For the text-containing cell, return its midpoint in (X, Y) coordinate format. 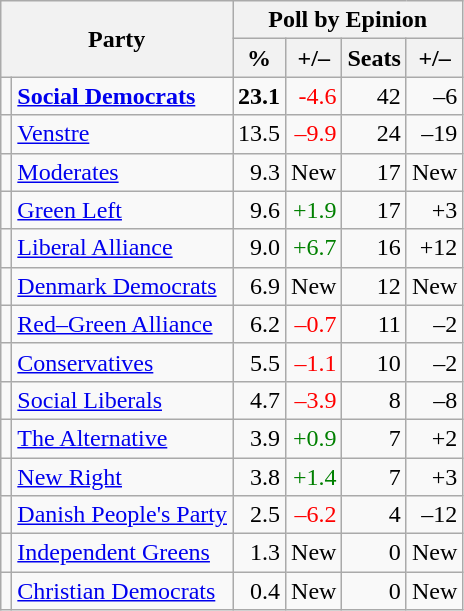
–1.1 (314, 362)
+1.9 (314, 210)
-4.6 (314, 96)
Danish People's Party (122, 515)
3.9 (260, 438)
Social Democrats (122, 96)
% (260, 58)
Moderates (122, 172)
–3.9 (314, 400)
Social Liberals (122, 400)
Denmark Democrats (122, 286)
11 (374, 324)
–19 (434, 134)
23.1 (260, 96)
6.9 (260, 286)
Seats (374, 58)
16 (374, 248)
13.5 (260, 134)
1.3 (260, 553)
–8 (434, 400)
3.8 (260, 477)
10 (374, 362)
24 (374, 134)
4.7 (260, 400)
Green Left (122, 210)
–0.7 (314, 324)
9.3 (260, 172)
4 (374, 515)
Liberal Alliance (122, 248)
Christian Democrats (122, 591)
9.0 (260, 248)
12 (374, 286)
5.5 (260, 362)
+12 (434, 248)
0.4 (260, 591)
2.5 (260, 515)
6.2 (260, 324)
Red–Green Alliance (122, 324)
+6.7 (314, 248)
Independent Greens (122, 553)
New Right (122, 477)
Party (117, 39)
Conservatives (122, 362)
–9.9 (314, 134)
+2 (434, 438)
Venstre (122, 134)
–6.2 (314, 515)
Poll by Epinion (348, 20)
9.6 (260, 210)
–12 (434, 515)
42 (374, 96)
+0.9 (314, 438)
The Alternative (122, 438)
–6 (434, 96)
+1.4 (314, 477)
8 (374, 400)
